Return [X, Y] of the center of cell containing provided text 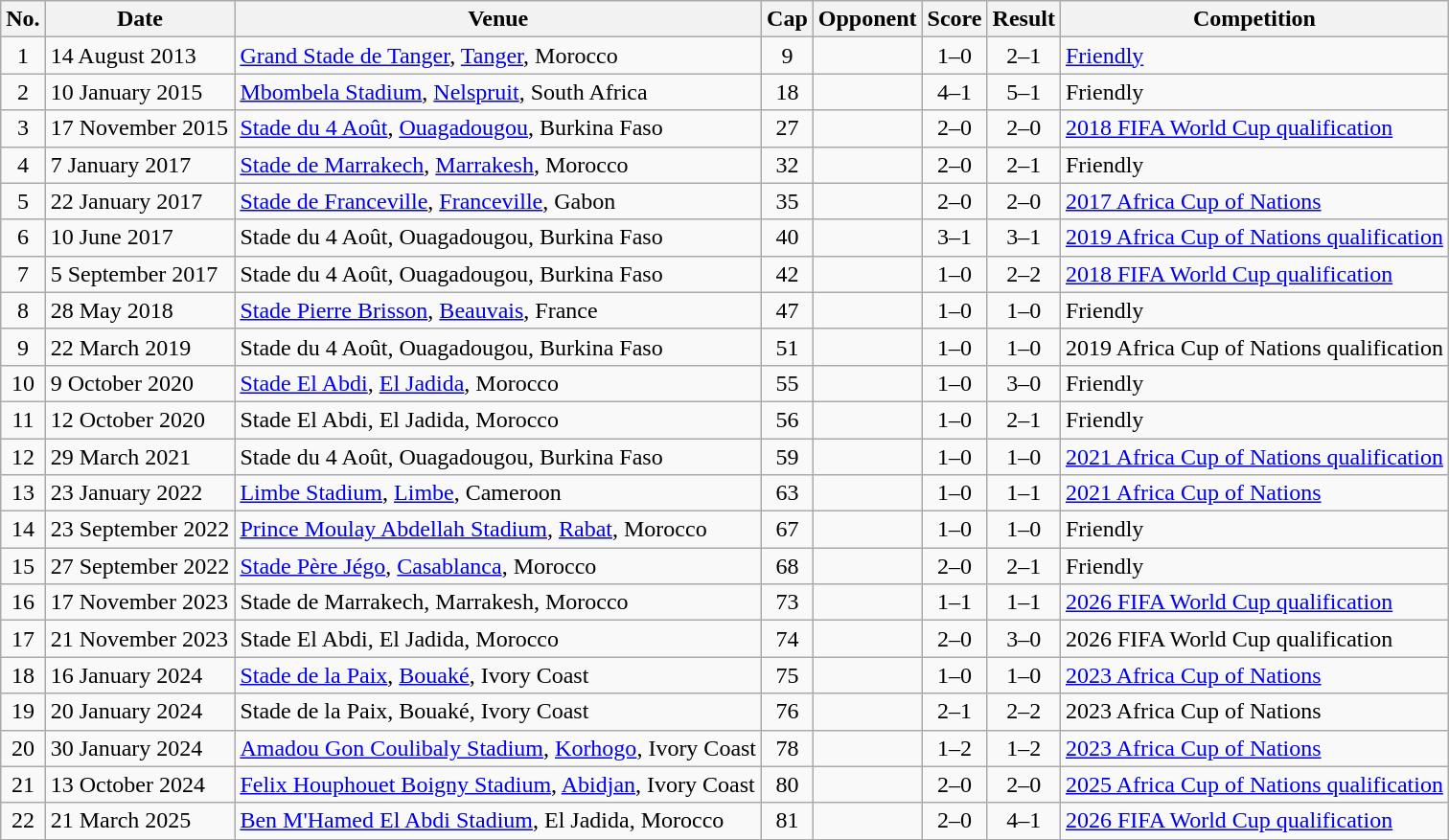
9 October 2020 [140, 383]
55 [788, 383]
21 March 2025 [140, 821]
32 [788, 165]
27 September 2022 [140, 566]
78 [788, 748]
29 March 2021 [140, 457]
80 [788, 784]
76 [788, 712]
30 January 2024 [140, 748]
23 January 2022 [140, 493]
Score [954, 19]
75 [788, 675]
6 [23, 238]
74 [788, 639]
10 June 2017 [140, 238]
5–1 [1023, 92]
2021 Africa Cup of Nations qualification [1253, 457]
7 [23, 274]
67 [788, 530]
19 [23, 712]
17 November 2015 [140, 128]
21 November 2023 [140, 639]
68 [788, 566]
17 November 2023 [140, 602]
8 [23, 310]
3 [23, 128]
22 January 2017 [140, 201]
16 [23, 602]
Amadou Gon Coulibaly Stadium, Korhogo, Ivory Coast [498, 748]
81 [788, 821]
Ben M'Hamed El Abdi Stadium, El Jadida, Morocco [498, 821]
7 January 2017 [140, 165]
Cap [788, 19]
13 October 2024 [140, 784]
Opponent [867, 19]
47 [788, 310]
Limbe Stadium, Limbe, Cameroon [498, 493]
21 [23, 784]
28 May 2018 [140, 310]
Felix Houphouet Boigny Stadium, Abidjan, Ivory Coast [498, 784]
51 [788, 347]
Stade Père Jégo, Casablanca, Morocco [498, 566]
35 [788, 201]
Result [1023, 19]
14 August 2013 [140, 56]
Stade de Franceville, Franceville, Gabon [498, 201]
13 [23, 493]
15 [23, 566]
12 [23, 457]
22 March 2019 [140, 347]
73 [788, 602]
14 [23, 530]
2021 Africa Cup of Nations [1253, 493]
42 [788, 274]
20 January 2024 [140, 712]
1 [23, 56]
No. [23, 19]
12 October 2020 [140, 420]
20 [23, 748]
22 [23, 821]
40 [788, 238]
63 [788, 493]
2 [23, 92]
23 September 2022 [140, 530]
2025 Africa Cup of Nations qualification [1253, 784]
Mbombela Stadium, Nelspruit, South Africa [498, 92]
10 January 2015 [140, 92]
Competition [1253, 19]
Prince Moulay Abdellah Stadium, Rabat, Morocco [498, 530]
17 [23, 639]
4 [23, 165]
16 January 2024 [140, 675]
2017 Africa Cup of Nations [1253, 201]
56 [788, 420]
27 [788, 128]
5 September 2017 [140, 274]
Stade Pierre Brisson, Beauvais, France [498, 310]
11 [23, 420]
Venue [498, 19]
Date [140, 19]
5 [23, 201]
59 [788, 457]
10 [23, 383]
Grand Stade de Tanger, Tanger, Morocco [498, 56]
